Capture the cell that displays the provided text and extract its (x, y) central coordinate. 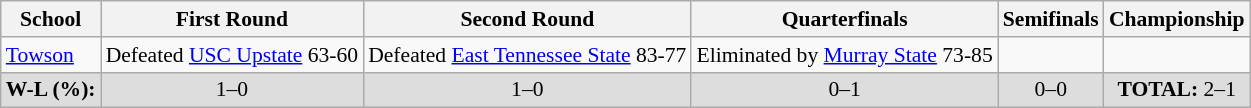
Quarterfinals (844, 19)
W-L (%): (51, 90)
0–0 (1051, 90)
First Round (232, 19)
Defeated USC Upstate 63-60 (232, 55)
Towson (51, 55)
Second Round (527, 19)
Defeated East Tennessee State 83-77 (527, 55)
Eliminated by Murray State 73-85 (844, 55)
0–1 (844, 90)
TOTAL: 2–1 (1177, 90)
School (51, 19)
Semifinals (1051, 19)
Championship (1177, 19)
